Output the [x, y] coordinate of the center of the cell containing the given text.  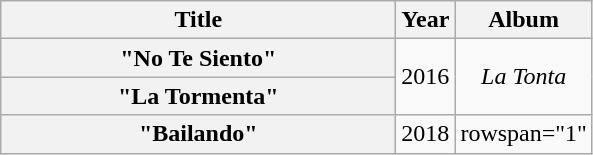
"Bailando" [198, 134]
La Tonta [524, 77]
"No Te Siento" [198, 58]
2016 [426, 77]
Year [426, 20]
2018 [426, 134]
rowspan="1" [524, 134]
Album [524, 20]
"La Tormenta" [198, 96]
Title [198, 20]
